Return the (x, y) coordinate for the center point of the cell that contains the specified text.  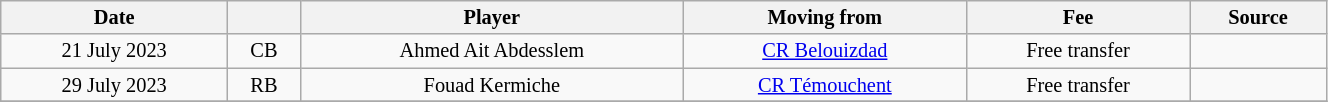
29 July 2023 (114, 85)
CR Témouchent (824, 85)
Fouad Kermiche (492, 85)
RB (264, 85)
Fee (1078, 17)
Moving from (824, 17)
CB (264, 51)
CR Belouizdad (824, 51)
Source (1258, 17)
21 July 2023 (114, 51)
Ahmed Ait Abdesslem (492, 51)
Player (492, 17)
Date (114, 17)
